Identify which cell holds the provided text, then report its [x, y] central coordinate. 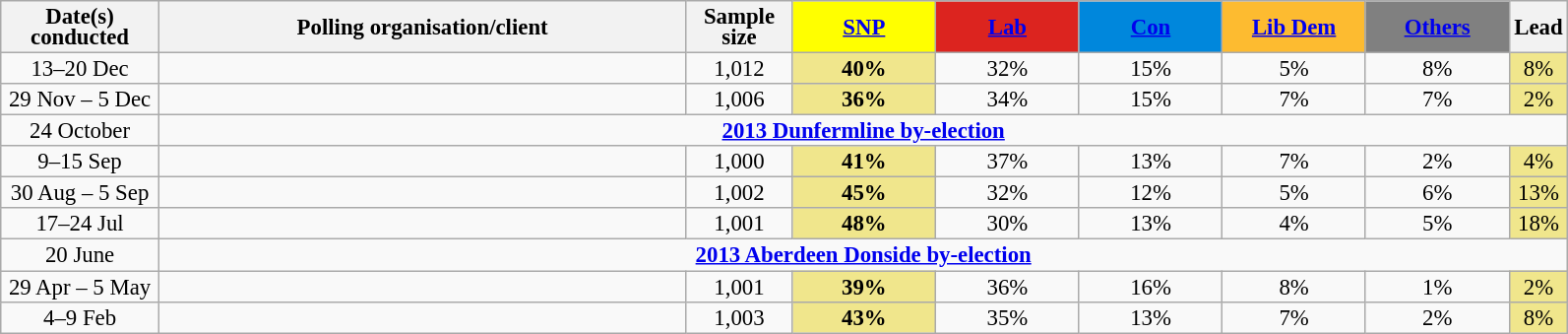
12% [1151, 193]
6% [1437, 193]
4–9 Feb [81, 317]
9–15 Sep [81, 162]
30% [1008, 225]
39% [864, 287]
35% [1008, 317]
Con [1151, 28]
Others [1437, 28]
Polling organisation/client [422, 28]
1,002 [739, 193]
2013 Aberdeen Donside by-election [863, 255]
2013 Dunfermline by-election [863, 131]
1,012 [739, 69]
17–24 Jul [81, 225]
18% [1538, 225]
1,003 [739, 317]
13–20 Dec [81, 69]
Lead [1538, 28]
20 June [81, 255]
30 Aug – 5 Sep [81, 193]
29 Nov – 5 Dec [81, 100]
48% [864, 225]
Lib Dem [1294, 28]
45% [864, 193]
16% [1151, 287]
24 October [81, 131]
40% [864, 69]
37% [1008, 162]
34% [1008, 100]
41% [864, 162]
1,000 [739, 162]
43% [864, 317]
Sample size [739, 28]
Date(s)conducted [81, 28]
SNP [864, 28]
29 Apr – 5 May [81, 287]
1% [1437, 287]
Lab [1008, 28]
1,006 [739, 100]
